Capture the cell that displays the provided text and extract its [X, Y] central coordinate. 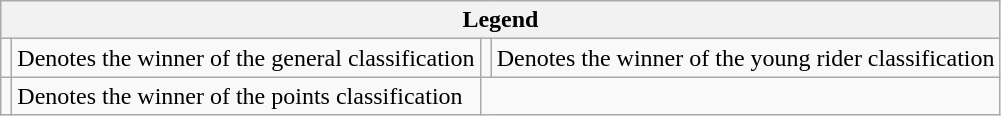
Denotes the winner of the general classification [246, 58]
Denotes the winner of the points classification [246, 96]
Legend [500, 20]
Denotes the winner of the young rider classification [746, 58]
